Search for the cell housing the specified text and yield its (x, y) center coordinate. 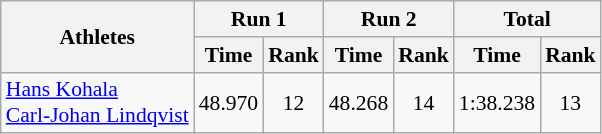
Athletes (98, 36)
Run 2 (389, 19)
Run 1 (259, 19)
48.268 (358, 102)
13 (570, 102)
Total (528, 19)
12 (294, 102)
Hans KohalaCarl-Johan Lindqvist (98, 102)
48.970 (228, 102)
14 (424, 102)
1:38.238 (497, 102)
